Scan for the cell matching the given text and deliver its [x, y] coordinate at center. 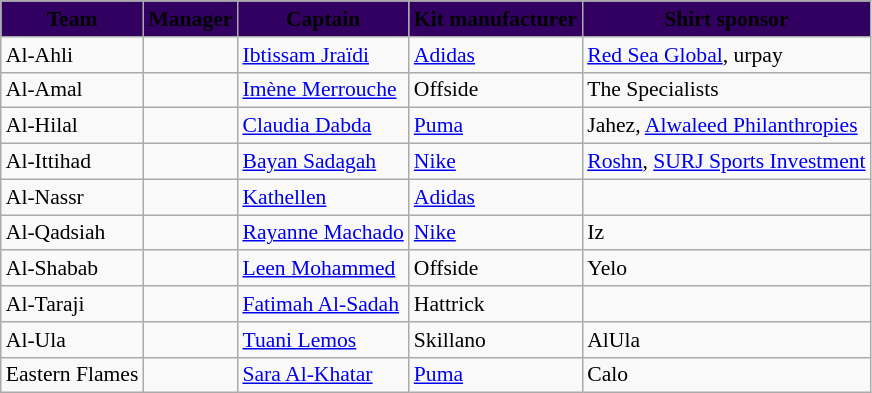
Tuani Lemos [322, 340]
Manager [190, 19]
AlUla [726, 340]
Al-Shabab [72, 269]
Red Sea Global, urpay [726, 55]
Al-Hilal [72, 126]
Fatimah Al-Sadah [322, 304]
Roshn, SURJ Sports Investment [726, 162]
Al-Qadsiah [72, 233]
Al-Amal [72, 90]
Imène Merrouche [322, 90]
Skillano [496, 340]
Al-Nassr [72, 197]
Iz [726, 233]
Hattrick [496, 304]
Team [72, 19]
Ibtissam Jraïdi [322, 55]
Claudia Dabda [322, 126]
Yelo [726, 269]
Al-Ittihad [72, 162]
Leen Mohammed [322, 269]
Kit manufacturer [496, 19]
Shirt sponsor [726, 19]
Al-Ahli [72, 55]
Bayan Sadagah [322, 162]
Sara Al-Khatar [322, 375]
Captain [322, 19]
Jahez, Alwaleed Philanthropies [726, 126]
The Specialists [726, 90]
Al-Ula [72, 340]
Al-Taraji [72, 304]
Eastern Flames [72, 375]
Rayanne Machado [322, 233]
Kathellen [322, 197]
Calo [726, 375]
